Search for the cell housing the specified text and yield its [X, Y] center coordinate. 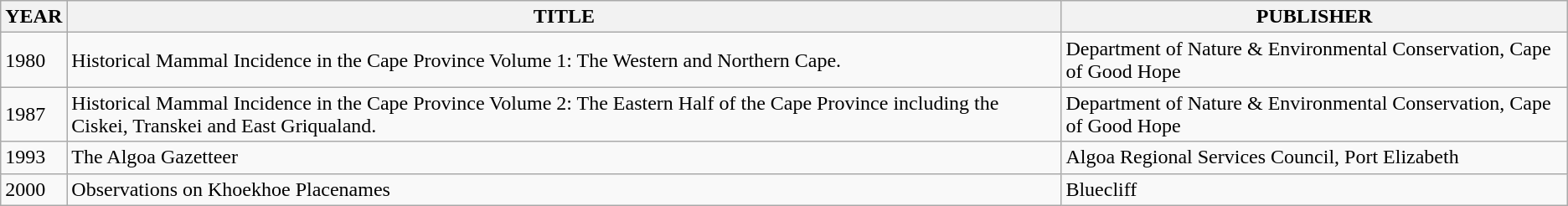
2000 [34, 189]
YEAR [34, 17]
The Algoa Gazetteer [565, 157]
TITLE [565, 17]
Historical Mammal Incidence in the Cape Province Volume 1: The Western and Northern Cape. [565, 60]
Observations on Khoekhoe Placenames [565, 189]
Historical Mammal Incidence in the Cape Province Volume 2: The Eastern Half of the Cape Province including the Ciskei, Transkei and East Griqualand. [565, 114]
Bluecliff [1314, 189]
1987 [34, 114]
PUBLISHER [1314, 17]
1993 [34, 157]
1980 [34, 60]
Algoa Regional Services Council, Port Elizabeth [1314, 157]
